From the cell containing the given text, extract its center point as (x, y) coordinate. 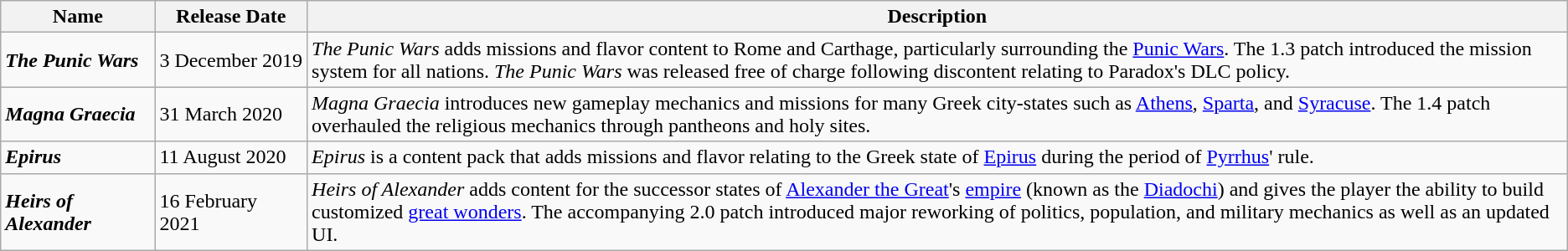
16 February 2021 (231, 212)
11 August 2020 (231, 157)
Magna Graecia (78, 114)
Name (78, 17)
The Punic Wars (78, 60)
Heirs of Alexander (78, 212)
3 December 2019 (231, 60)
Epirus is a content pack that adds missions and flavor relating to the Greek state of Epirus during the period of Pyrrhus' rule. (938, 157)
Description (938, 17)
31 March 2020 (231, 114)
Epirus (78, 157)
Release Date (231, 17)
